Return the (x, y) coordinate for the center point of the cell that contains the specified text.  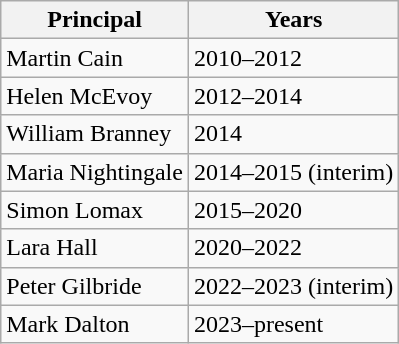
Maria Nightingale (95, 172)
Lara Hall (95, 248)
2023–present (293, 324)
2014 (293, 134)
2020–2022 (293, 248)
Martin Cain (95, 58)
2015–2020 (293, 210)
2014–2015 (interim) (293, 172)
2010–2012 (293, 58)
Mark Dalton (95, 324)
2012–2014 (293, 96)
Simon Lomax (95, 210)
2022–2023 (interim) (293, 286)
Peter Gilbride (95, 286)
Helen McEvoy (95, 96)
Principal (95, 20)
Years (293, 20)
William Branney (95, 134)
